Extract the (x, y) coordinate from the center of the cell holding the provided text.  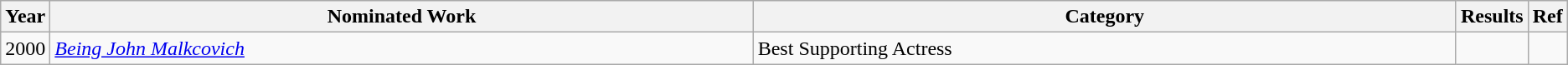
Year (25, 17)
Best Supporting Actress (1104, 48)
Being John Malkcovich (402, 48)
Category (1104, 17)
Nominated Work (402, 17)
Results (1492, 17)
Ref (1548, 17)
2000 (25, 48)
